Find where the given text appears and provide that cell's center as (x, y) coordinate. 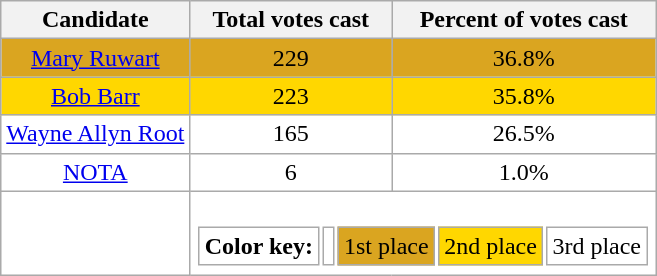
Bob Barr (96, 96)
1.0% (524, 172)
Percent of votes cast (524, 20)
1st place (386, 247)
3rd place (596, 247)
165 (291, 134)
26.5% (524, 134)
223 (291, 96)
Candidate (96, 20)
NOTA (96, 172)
Mary Ruwart (96, 58)
Total votes cast (291, 20)
Color key: 1st place 2nd place 3rd place (423, 233)
35.8% (524, 96)
36.8% (524, 58)
2nd place (490, 247)
229 (291, 58)
Color key: (258, 247)
Wayne Allyn Root (96, 134)
6 (291, 172)
